Search for the cell housing the specified text and yield its [x, y] center coordinate. 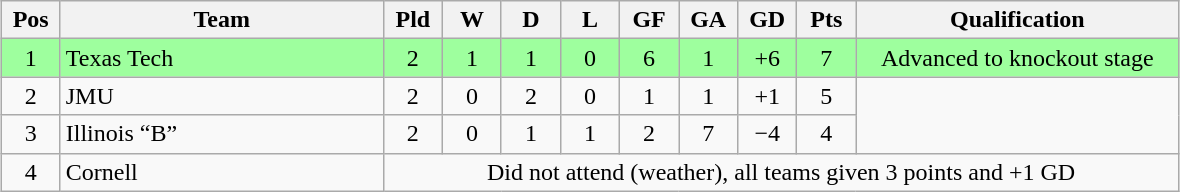
Pts [826, 20]
Advanced to knockout stage [1018, 58]
Cornell [222, 172]
Texas Tech [222, 58]
+6 [768, 58]
GD [768, 20]
3 [30, 134]
W [472, 20]
Pld [412, 20]
Team [222, 20]
5 [826, 96]
L [590, 20]
−4 [768, 134]
D [530, 20]
GA [708, 20]
+1 [768, 96]
Illinois “B” [222, 134]
JMU [222, 96]
Did not attend (weather), all teams given 3 points and +1 GD [781, 172]
Pos [30, 20]
GF [650, 20]
6 [650, 58]
Qualification [1018, 20]
